Scan for the cell matching the given text and deliver its (X, Y) coordinate at center. 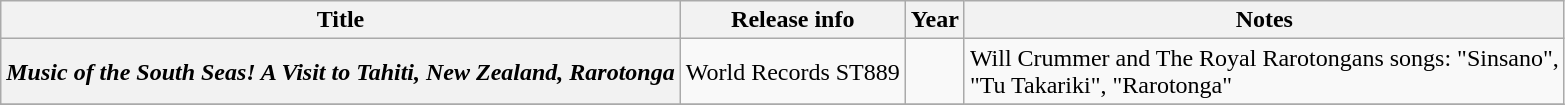
Release info (792, 20)
Year (934, 20)
Notes (1264, 20)
World Records ST889 (792, 72)
Will Crummer and The Royal Rarotongans songs: "Sinsano","Tu Takariki", "Rarotonga" (1264, 72)
Music of the South Seas! A Visit to Tahiti, New Zealand, Rarotonga (340, 72)
Title (340, 20)
